Locate the cell with the specified text and output its [X, Y] center coordinate. 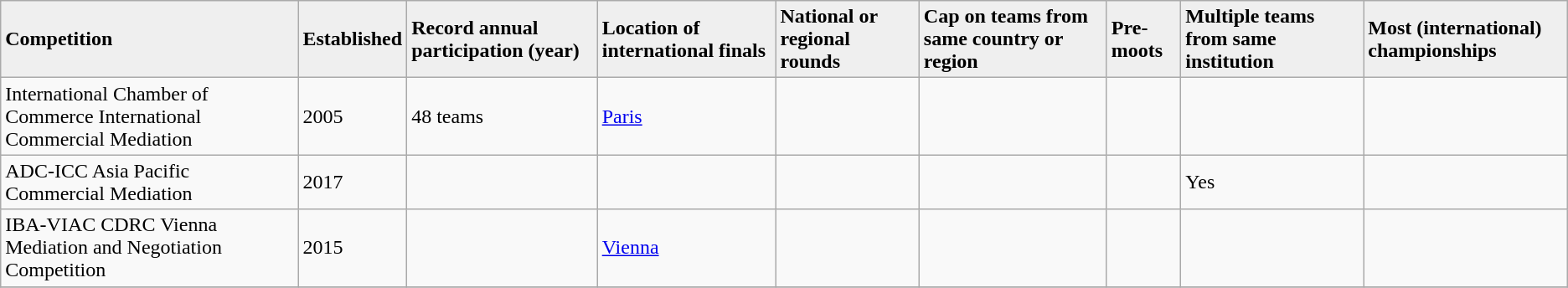
Paris [687, 116]
48 teams [503, 116]
Record annual participation (year) [503, 39]
Most (international) championships [1466, 39]
Yes [1272, 183]
Competition [149, 39]
Pre-moots [1143, 39]
ADC-ICC Asia Pacific Commercial Mediation [149, 183]
International Chamber of Commerce International Commercial Mediation [149, 116]
Vienna [687, 248]
National or regional rounds [848, 39]
Established [353, 39]
2005 [353, 116]
Location of international finals [687, 39]
Multiple teams from same institution [1272, 39]
2017 [353, 183]
2015 [353, 248]
Cap on teams from same country or region [1013, 39]
IBA-VIAC CDRC Vienna Mediation and Negotiation Competition [149, 248]
